For the text-containing cell, return its midpoint in (x, y) coordinate format. 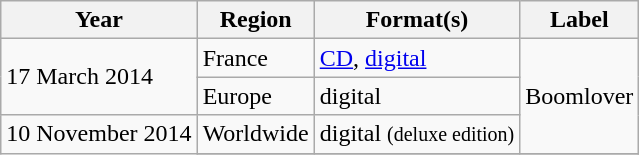
Europe (256, 96)
Year (99, 20)
10 November 2014 (99, 134)
Boomlover (580, 96)
Label (580, 20)
Format(s) (417, 20)
digital (deluxe edition) (417, 134)
Region (256, 20)
17 March 2014 (99, 77)
CD, digital (417, 58)
digital (417, 96)
France (256, 58)
Worldwide (256, 134)
